Return (X, Y) of the center of cell containing provided text 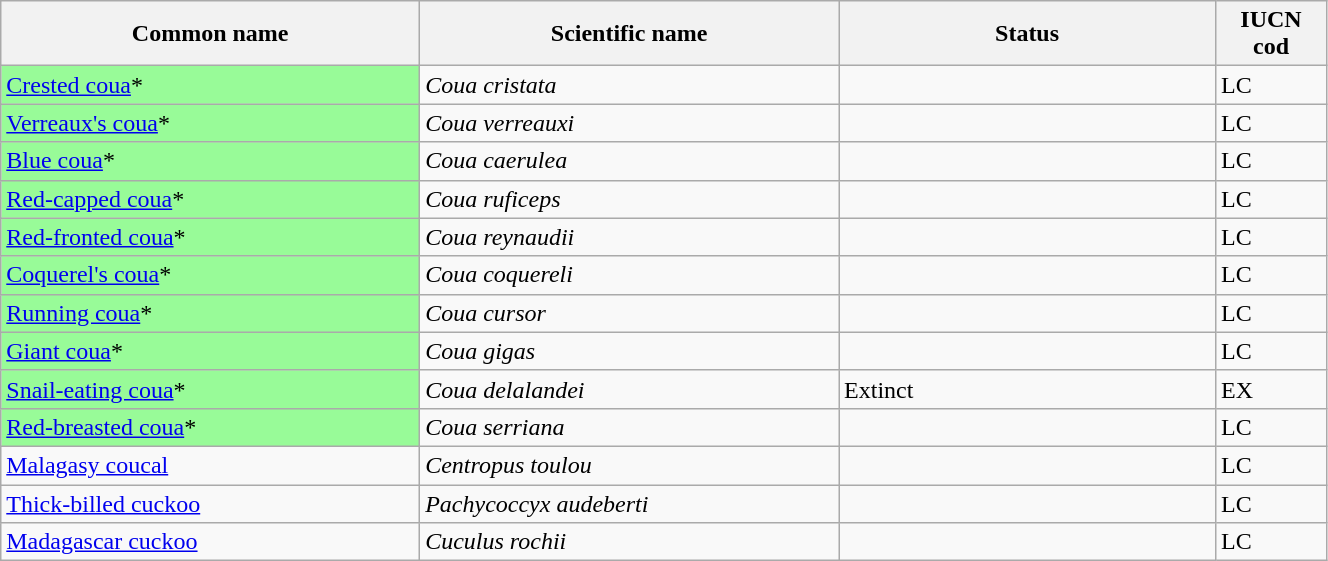
Red-breasted coua* (210, 427)
Common name (210, 34)
Red-capped coua* (210, 199)
Coquerel's coua* (210, 275)
Coua coquereli (630, 275)
Scientific name (630, 34)
Pachycoccyx audeberti (630, 503)
Coua gigas (630, 351)
Thick-billed cuckoo (210, 503)
Snail-eating coua* (210, 389)
Cuculus rochii (630, 542)
Crested coua* (210, 85)
Coua cristata (630, 85)
Coua delalandei (630, 389)
Centropus toulou (630, 465)
Coua cursor (630, 313)
IUCN cod (1272, 34)
Blue coua* (210, 161)
Extinct (1028, 389)
Coua caerulea (630, 161)
Coua reynaudii (630, 237)
EX (1272, 389)
Giant coua* (210, 351)
Malagasy coucal (210, 465)
Status (1028, 34)
Running coua* (210, 313)
Red-fronted coua* (210, 237)
Madagascar cuckoo (210, 542)
Coua serriana (630, 427)
Coua verreauxi (630, 123)
Coua ruficeps (630, 199)
Verreaux's coua* (210, 123)
